Return [X, Y] of the center of cell containing provided text 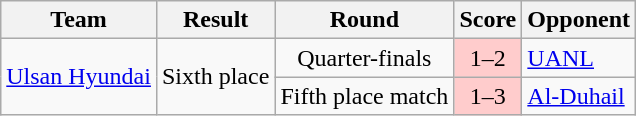
Score [488, 20]
Team [79, 20]
Ulsan Hyundai [79, 77]
UANL [579, 58]
Quarter-finals [364, 58]
Al-Duhail [579, 96]
1–3 [488, 96]
Result [215, 20]
Sixth place [215, 77]
Fifth place match [364, 96]
Opponent [579, 20]
Round [364, 20]
1–2 [488, 58]
